Output the (X, Y) coordinate of the center of the cell containing the given text.  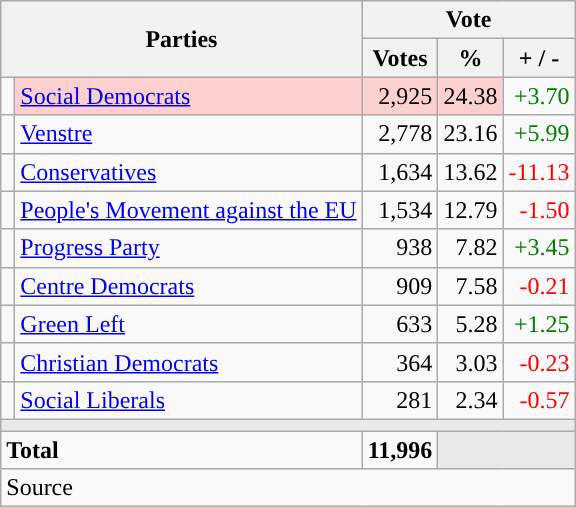
-0.23 (539, 362)
3.03 (470, 362)
1,634 (400, 172)
633 (400, 324)
11,996 (400, 449)
Social Liberals (188, 400)
13.62 (470, 172)
-0.57 (539, 400)
7.82 (470, 248)
Votes (400, 58)
People's Movement against the EU (188, 210)
+ / - (539, 58)
938 (400, 248)
909 (400, 286)
2.34 (470, 400)
Venstre (188, 134)
364 (400, 362)
5.28 (470, 324)
2,925 (400, 96)
Green Left (188, 324)
+1.25 (539, 324)
Centre Democrats (188, 286)
1,534 (400, 210)
23.16 (470, 134)
24.38 (470, 96)
+3.70 (539, 96)
% (470, 58)
+5.99 (539, 134)
Source (288, 488)
Progress Party (188, 248)
Vote (468, 20)
12.79 (470, 210)
7.58 (470, 286)
-11.13 (539, 172)
Parties (182, 39)
Social Democrats (188, 96)
Conservatives (188, 172)
Total (182, 449)
281 (400, 400)
Christian Democrats (188, 362)
2,778 (400, 134)
-0.21 (539, 286)
-1.50 (539, 210)
+3.45 (539, 248)
